Scan for the cell matching the given text and deliver its (X, Y) coordinate at center. 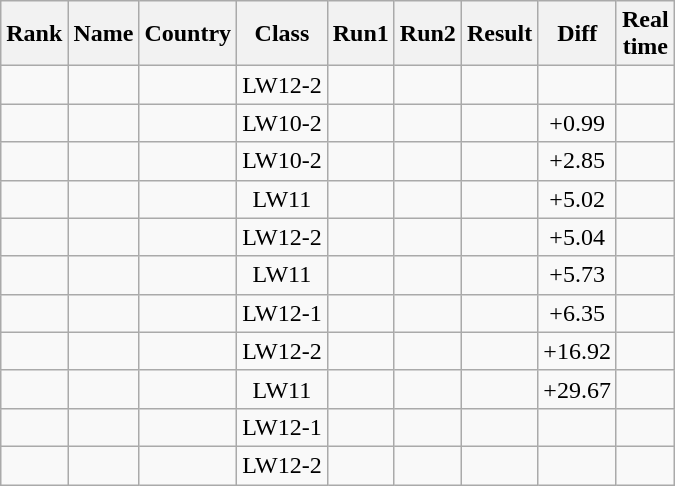
+16.92 (578, 351)
Result (499, 34)
+29.67 (578, 389)
+6.35 (578, 313)
Class (282, 34)
Run1 (360, 34)
Country (188, 34)
+0.99 (578, 123)
Name (104, 34)
+5.73 (578, 275)
+5.02 (578, 199)
Realtime (645, 34)
Diff (578, 34)
Rank (34, 34)
+5.04 (578, 237)
+2.85 (578, 161)
Run2 (428, 34)
